Find where the given text appears and provide that cell's center as [X, Y] coordinate. 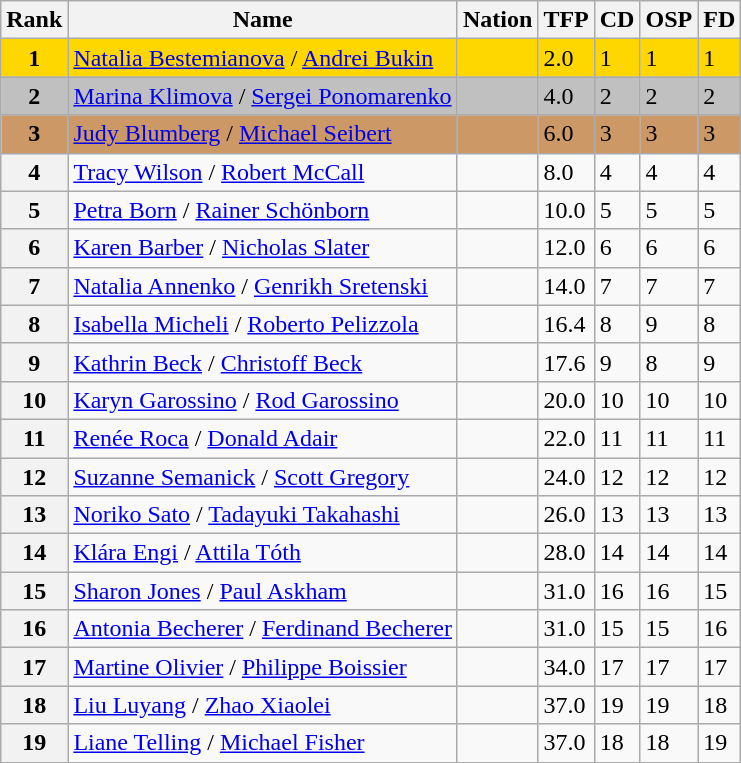
Nation [497, 20]
10.0 [566, 210]
Isabella Micheli / Roberto Pelizzola [263, 324]
14.0 [566, 286]
Liu Luyang / Zhao Xiaolei [263, 705]
Sharon Jones / Paul Askham [263, 591]
6.0 [566, 134]
Marina Klimova / Sergei Ponomarenko [263, 96]
Liane Telling / Michael Fisher [263, 743]
Petra Born / Rainer Schönborn [263, 210]
17.6 [566, 362]
Karen Barber / Nicholas Slater [263, 248]
Kathrin Beck / Christoff Beck [263, 362]
2.0 [566, 58]
OSP [669, 20]
Antonia Becherer / Ferdinand Becherer [263, 629]
24.0 [566, 477]
28.0 [566, 553]
Judy Blumberg / Michael Seibert [263, 134]
4.0 [566, 96]
34.0 [566, 667]
Noriko Sato / Tadayuki Takahashi [263, 515]
TFP [566, 20]
Suzanne Semanick / Scott Gregory [263, 477]
12.0 [566, 248]
Name [263, 20]
8.0 [566, 172]
Klára Engi / Attila Tóth [263, 553]
20.0 [566, 400]
Karyn Garossino / Rod Garossino [263, 400]
FD [720, 20]
22.0 [566, 438]
Renée Roca / Donald Adair [263, 438]
Natalia Annenko / Genrikh Sretenski [263, 286]
Tracy Wilson / Robert McCall [263, 172]
26.0 [566, 515]
Martine Olivier / Philippe Boissier [263, 667]
16.4 [566, 324]
Rank [34, 20]
Natalia Bestemianova / Andrei Bukin [263, 58]
CD [617, 20]
